Output the [X, Y] coordinate of the center of the cell containing the given text.  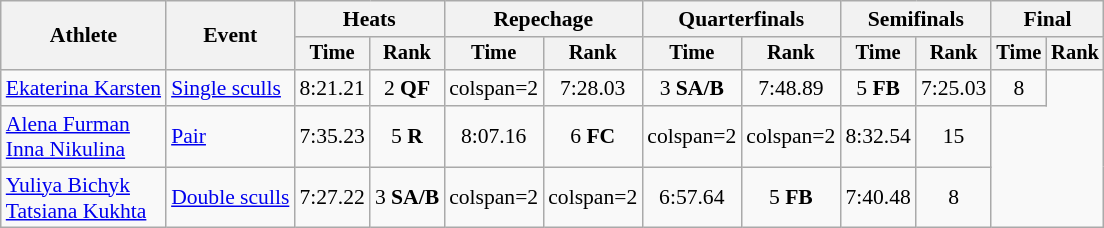
5 R [407, 136]
Single sculls [230, 88]
Athlete [84, 36]
15 [954, 136]
7:25.03 [954, 88]
Heats [369, 19]
8:32.54 [878, 136]
Ekaterina Karsten [84, 88]
Final [1047, 19]
Repechage [543, 19]
7:27.22 [332, 198]
Yuliya BichykTatsiana Kukhta [84, 198]
Semifinals [916, 19]
2 QF [407, 88]
7:35.23 [332, 136]
8:07.16 [494, 136]
8:21.21 [332, 88]
Quarterfinals [741, 19]
6:57.64 [692, 198]
7:48.89 [790, 88]
Alena FurmanInna Nikulina [84, 136]
7:40.48 [878, 198]
Pair [230, 136]
Event [230, 36]
Double sculls [230, 198]
7:28.03 [592, 88]
6 FC [592, 136]
